Provide the (X, Y) coordinate of the cell's center where the given text is located.  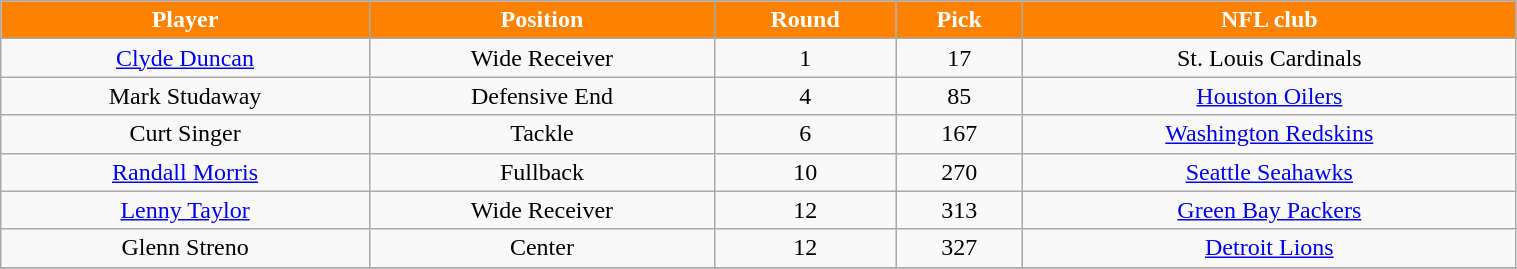
Houston Oilers (1270, 96)
Tackle (542, 134)
Mark Studaway (186, 96)
Green Bay Packers (1270, 210)
1 (806, 58)
4 (806, 96)
Seattle Seahawks (1270, 172)
Detroit Lions (1270, 248)
Defensive End (542, 96)
313 (960, 210)
327 (960, 248)
Randall Morris (186, 172)
Fullback (542, 172)
10 (806, 172)
Lenny Taylor (186, 210)
270 (960, 172)
Curt Singer (186, 134)
Pick (960, 20)
Position (542, 20)
Center (542, 248)
Washington Redskins (1270, 134)
St. Louis Cardinals (1270, 58)
Player (186, 20)
167 (960, 134)
Clyde Duncan (186, 58)
Glenn Streno (186, 248)
6 (806, 134)
85 (960, 96)
17 (960, 58)
Round (806, 20)
NFL club (1270, 20)
